Locate the cell with the specified text and output its (x, y) center coordinate. 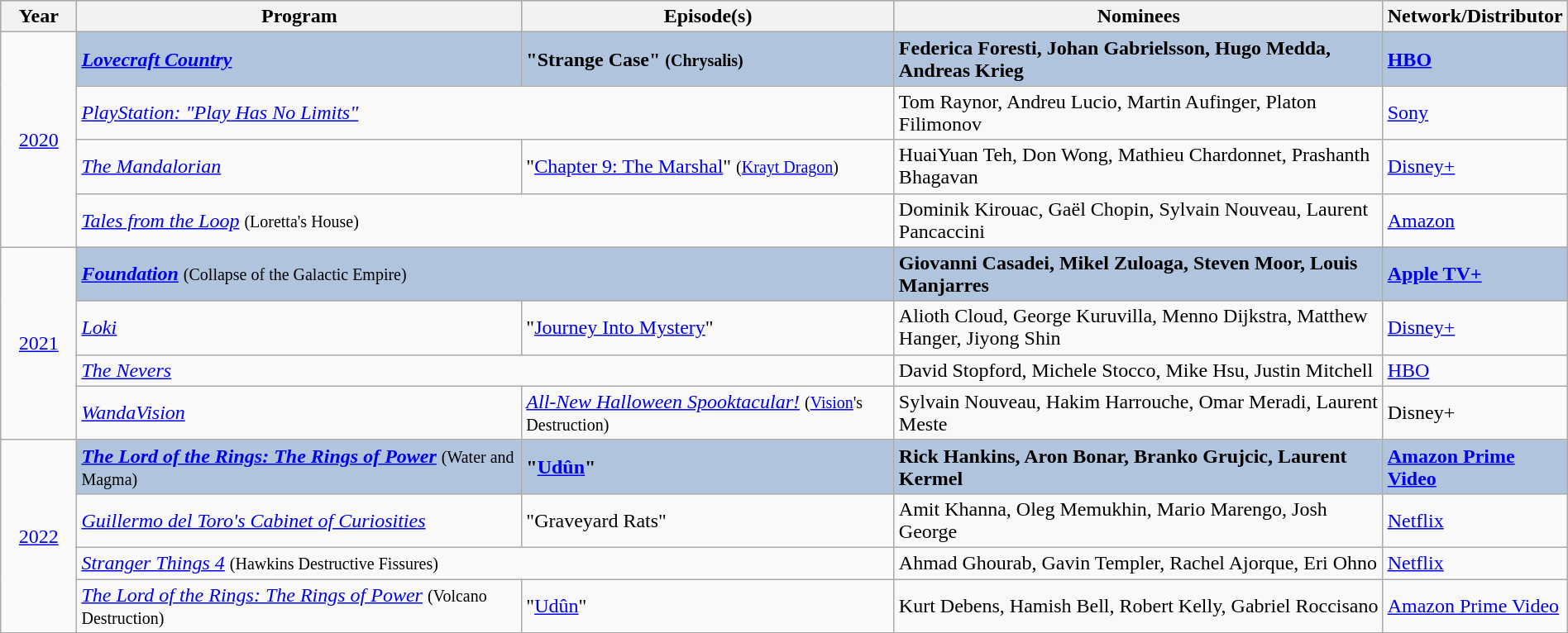
Ahmad Ghourab, Gavin Templer, Rachel Ajorque, Eri Ohno (1138, 563)
Apple TV+ (1475, 274)
Amazon (1475, 220)
2021 (39, 344)
The Mandalorian (299, 167)
Program (299, 17)
PlayStation: "Play Has No Limits" (485, 112)
Stranger Things 4 (Hawkins Destructive Fissures) (485, 563)
David Stopford, Michele Stocco, Mike Hsu, Justin Mitchell (1138, 370)
Sony (1475, 112)
Federica Foresti, Johan Gabrielsson, Hugo Medda, Andreas Krieg (1138, 59)
The Lord of the Rings: The Rings of Power (Water and Magma) (299, 466)
"Graveyard Rats" (708, 521)
"Strange Case" (Chrysalis) (708, 59)
Amit Khanna, Oleg Memukhin, Mario Marengo, Josh George (1138, 521)
2020 (39, 140)
Nominees (1138, 17)
Tom Raynor, Andreu Lucio, Martin Aufinger, Platon Filimonov (1138, 112)
Rick Hankins, Aron Bonar, Branko Grujcic, Laurent Kermel (1138, 466)
Dominik Kirouac, Gaël Chopin, Sylvain Nouveau, Laurent Pancaccini (1138, 220)
Year (39, 17)
"Journey Into Mystery" (708, 327)
Sylvain Nouveau, Hakim Harrouche, Omar Meradi, Laurent Meste (1138, 413)
Network/Distributor (1475, 17)
Giovanni Casadei, Mikel Zuloaga, Steven Moor, Louis Manjarres (1138, 274)
Loki (299, 327)
All-New Halloween Spooktacular! (Vision's Destruction) (708, 413)
2022 (39, 535)
WandaVision (299, 413)
The Lord of the Rings: The Rings of Power (Volcano Destruction) (299, 605)
Kurt Debens, Hamish Bell, Robert Kelly, Gabriel Roccisano (1138, 605)
Guillermo del Toro's Cabinet of Curiosities (299, 521)
The Nevers (485, 370)
HuaiYuan Teh, Don Wong, Mathieu Chardonnet, Prashanth Bhagavan (1138, 167)
Lovecraft Country (299, 59)
Alioth Cloud, George Kuruvilla, Menno Dijkstra, Matthew Hanger, Jiyong Shin (1138, 327)
Episode(s) (708, 17)
Tales from the Loop (Loretta's House) (485, 220)
Foundation (Collapse of the Galactic Empire) (485, 274)
"Chapter 9: The Marshal" (Krayt Dragon) (708, 167)
